Return the (x, y) coordinate for the center point of the cell that contains the specified text.  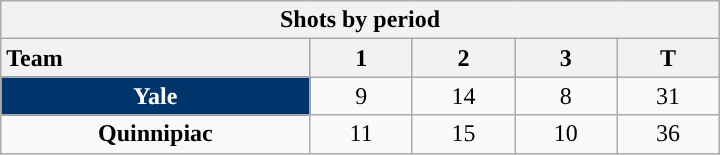
8 (566, 96)
10 (566, 134)
36 (668, 134)
Shots by period (360, 20)
1 (361, 58)
Quinnipiac (156, 134)
15 (463, 134)
9 (361, 96)
Team (156, 58)
2 (463, 58)
14 (463, 96)
T (668, 58)
11 (361, 134)
3 (566, 58)
Yale (156, 96)
31 (668, 96)
